Provide the [x, y] coordinate of the cell's center where the given text is located.  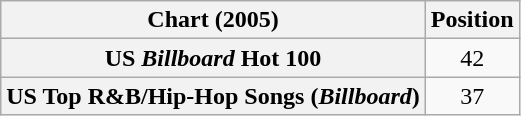
Chart (2005) [214, 20]
US Top R&B/Hip-Hop Songs (Billboard) [214, 96]
US Billboard Hot 100 [214, 58]
42 [472, 58]
Position [472, 20]
37 [472, 96]
